Locate the cell with the specified text and output its [X, Y] center coordinate. 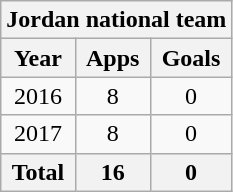
Goals [191, 58]
Jordan national team [116, 20]
Year [38, 58]
2017 [38, 134]
Total [38, 172]
16 [112, 172]
Apps [112, 58]
2016 [38, 96]
